Return the (X, Y) coordinate for the center point of the cell that contains the specified text.  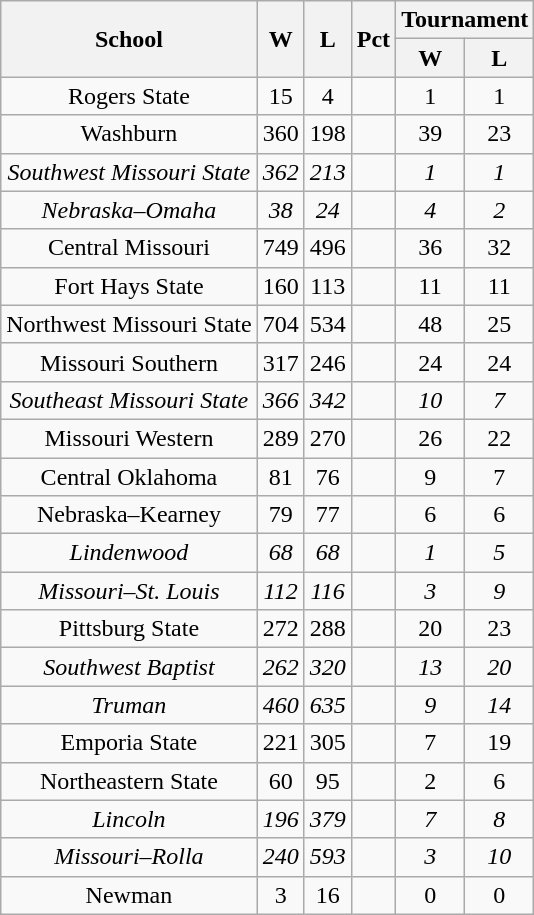
Southeast Missouri State (129, 400)
246 (328, 362)
534 (328, 324)
Tournament (465, 20)
213 (328, 172)
Lincoln (129, 819)
196 (280, 819)
593 (328, 857)
749 (280, 248)
270 (328, 438)
317 (280, 362)
5 (500, 553)
13 (430, 667)
26 (430, 438)
Nebraska–Omaha (129, 210)
704 (280, 324)
113 (328, 286)
Southwest Missouri State (129, 172)
76 (328, 477)
Washburn (129, 134)
305 (328, 743)
15 (280, 96)
Missouri Southern (129, 362)
School (129, 39)
Missouri Western (129, 438)
32 (500, 248)
198 (328, 134)
77 (328, 515)
Missouri–St. Louis (129, 591)
19 (500, 743)
Lindenwood (129, 553)
160 (280, 286)
116 (328, 591)
Rogers State (129, 96)
14 (500, 705)
460 (280, 705)
320 (328, 667)
342 (328, 400)
379 (328, 819)
Emporia State (129, 743)
Northwest Missouri State (129, 324)
Truman (129, 705)
Pct (373, 39)
360 (280, 134)
Central Oklahoma (129, 477)
16 (328, 895)
Pittsburg State (129, 629)
221 (280, 743)
Fort Hays State (129, 286)
362 (280, 172)
366 (280, 400)
Southwest Baptist (129, 667)
95 (328, 781)
22 (500, 438)
496 (328, 248)
8 (500, 819)
48 (430, 324)
39 (430, 134)
635 (328, 705)
272 (280, 629)
289 (280, 438)
288 (328, 629)
Nebraska–Kearney (129, 515)
Missouri–Rolla (129, 857)
36 (430, 248)
240 (280, 857)
Central Missouri (129, 248)
38 (280, 210)
79 (280, 515)
25 (500, 324)
81 (280, 477)
262 (280, 667)
Newman (129, 895)
Northeastern State (129, 781)
60 (280, 781)
112 (280, 591)
